Scan for the cell matching the given text and deliver its [x, y] coordinate at center. 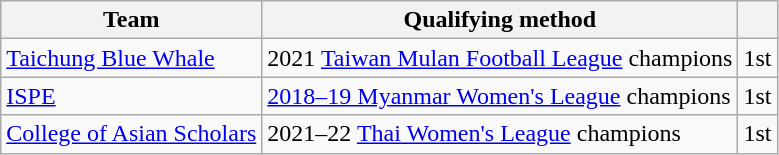
College of Asian Scholars [132, 134]
Team [132, 20]
Qualifying method [500, 20]
2021 Taiwan Mulan Football League champions [500, 58]
ISPE [132, 96]
2018–19 Myanmar Women's League champions [500, 96]
2021–22 Thai Women's League champions [500, 134]
Taichung Blue Whale [132, 58]
